Determine the (x, y) coordinate at the center of the cell enclosing the given text.  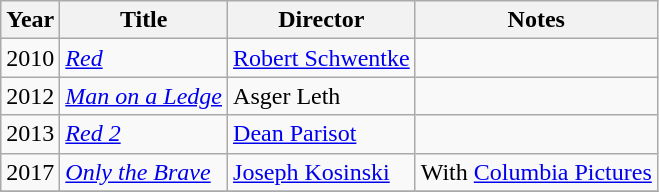
Title (144, 20)
Dean Parisot (322, 134)
Man on a Ledge (144, 96)
Year (30, 20)
Joseph Kosinski (322, 172)
Notes (536, 20)
With Columbia Pictures (536, 172)
Only the Brave (144, 172)
Red 2 (144, 134)
2013 (30, 134)
Asger Leth (322, 96)
Red (144, 58)
2017 (30, 172)
2010 (30, 58)
Director (322, 20)
Robert Schwentke (322, 58)
2012 (30, 96)
